Locate the cell with the specified text and output its [X, Y] center coordinate. 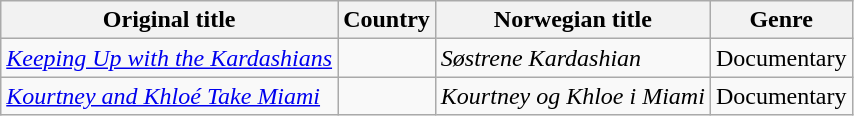
Norwegian title [572, 20]
Kourtney and Khloé Take Miami [170, 96]
Keeping Up with the Kardashians [170, 58]
Genre [781, 20]
Country [387, 20]
Kourtney og Khloe i Miami [572, 96]
Søstrene Kardashian [572, 58]
Original title [170, 20]
